Identify which cell holds the provided text, then report its [x, y] central coordinate. 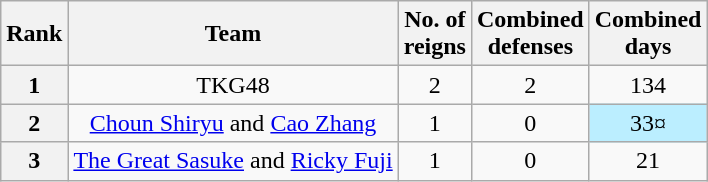
3 [34, 161]
Team [233, 34]
Combineddays [648, 34]
The Great Sasuke and Ricky Fuji [233, 161]
33¤ [648, 123]
134 [648, 85]
TKG48 [233, 85]
No. ofreigns [434, 34]
Rank [34, 34]
21 [648, 161]
Combineddefenses [530, 34]
Choun Shiryu and Cao Zhang [233, 123]
